Output the [x, y] coordinate of the center of the cell containing the given text.  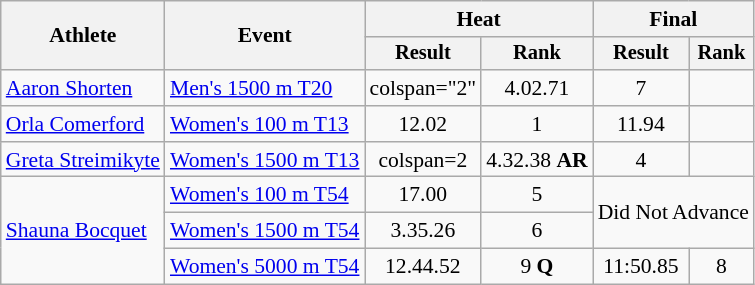
4 [641, 160]
11.94 [641, 124]
Women's 1500 m T13 [265, 160]
12.44.52 [422, 267]
Women's 5000 m T54 [265, 267]
5 [536, 195]
colspan=2 [422, 160]
11:50.85 [641, 267]
4.32.38 AR [536, 160]
Final [674, 19]
12.02 [422, 124]
Heat [478, 19]
Orla Comerford [83, 124]
9 Q [536, 267]
Shauna Bocquet [83, 230]
Event [265, 36]
4.02.71 [536, 88]
1 [536, 124]
colspan="2" [422, 88]
3.35.26 [422, 231]
Women's 100 m T13 [265, 124]
Women's 100 m T54 [265, 195]
8 [722, 267]
Greta Streimikyte [83, 160]
Men's 1500 m T20 [265, 88]
7 [641, 88]
Did Not Advance [674, 212]
6 [536, 231]
Aaron Shorten [83, 88]
Women's 1500 m T54 [265, 231]
17.00 [422, 195]
Athlete [83, 36]
